Identify which cell holds the provided text, then report its [x, y] central coordinate. 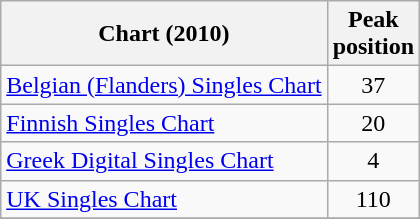
Belgian (Flanders) Singles Chart [164, 85]
4 [373, 161]
110 [373, 199]
Finnish Singles Chart [164, 123]
UK Singles Chart [164, 199]
Peakposition [373, 34]
Greek Digital Singles Chart [164, 161]
20 [373, 123]
37 [373, 85]
Chart (2010) [164, 34]
